Scan for the cell matching the given text and deliver its (x, y) coordinate at center. 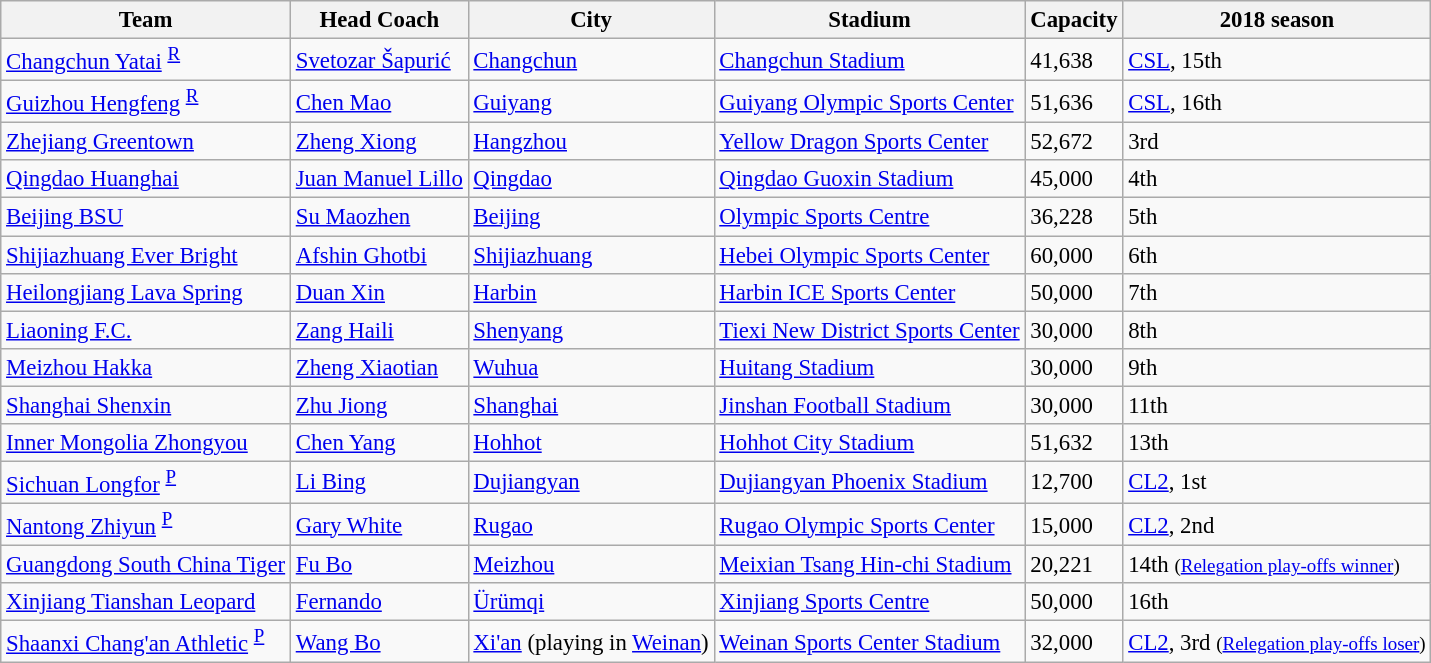
Beijing BSU (146, 217)
Guizhou Hengfeng R (146, 102)
Shanghai Shenxin (146, 405)
Stadium (870, 20)
Shijiazhuang Ever Bright (146, 255)
Hangzhou (591, 142)
3rd (1277, 142)
11th (1277, 405)
Guangdong South China Tiger (146, 565)
Meizhou (591, 565)
Jinshan Football Stadium (870, 405)
Guiyang (591, 102)
CSL, 15th (1277, 60)
Qingdao Guoxin Stadium (870, 179)
Zhu Jiong (379, 405)
Svetozar Šapurić (379, 60)
CSL, 16th (1277, 102)
4th (1277, 179)
Qingdao Huanghai (146, 179)
Duan Xin (379, 292)
15,000 (1074, 524)
2018 season (1277, 20)
Shaanxi Chang'an Athletic P (146, 642)
Afshin Ghotbi (379, 255)
51,632 (1074, 443)
City (591, 20)
Changchun Yatai R (146, 60)
Capacity (1074, 20)
Guiyang Olympic Sports Center (870, 102)
Sichuan Longfor P (146, 482)
Dujiangyan (591, 482)
Rugao (591, 524)
Hohhot (591, 443)
Gary White (379, 524)
Wuhua (591, 367)
Beijing (591, 217)
Weinan Sports Center Stadium (870, 642)
Shenyang (591, 330)
Inner Mongolia Zhongyou (146, 443)
Qingdao (591, 179)
CL2, 1st (1277, 482)
Yellow Dragon Sports Center (870, 142)
Wang Bo (379, 642)
Zhejiang Greentown (146, 142)
52,672 (1074, 142)
Shanghai (591, 405)
9th (1277, 367)
Head Coach (379, 20)
Juan Manuel Lillo (379, 179)
Zheng Xiaotian (379, 367)
Liaoning F.C. (146, 330)
7th (1277, 292)
Changchun Stadium (870, 60)
CL2, 3rd (Relegation play-offs loser) (1277, 642)
Zheng Xiong (379, 142)
Dujiangyan Phoenix Stadium (870, 482)
14th (Relegation play-offs winner) (1277, 565)
Fu Bo (379, 565)
Harbin ICE Sports Center (870, 292)
Xinjiang Sports Centre (870, 602)
Nantong Zhiyun P (146, 524)
Su Maozhen (379, 217)
CL2, 2nd (1277, 524)
Fernando (379, 602)
Meizhou Hakka (146, 367)
8th (1277, 330)
Meixian Tsang Hin-chi Stadium (870, 565)
51,636 (1074, 102)
Tiexi New District Sports Center (870, 330)
6th (1277, 255)
Chen Yang (379, 443)
36,228 (1074, 217)
Changchun (591, 60)
41,638 (1074, 60)
Ürümqi (591, 602)
16th (1277, 602)
45,000 (1074, 179)
Hebei Olympic Sports Center (870, 255)
13th (1277, 443)
12,700 (1074, 482)
Olympic Sports Centre (870, 217)
Heilongjiang Lava Spring (146, 292)
32,000 (1074, 642)
Huitang Stadium (870, 367)
Rugao Olympic Sports Center (870, 524)
Team (146, 20)
5th (1277, 217)
Harbin (591, 292)
Hohhot City Stadium (870, 443)
Chen Mao (379, 102)
60,000 (1074, 255)
Xi'an (playing in Weinan) (591, 642)
Zang Haili (379, 330)
Xinjiang Tianshan Leopard (146, 602)
Li Bing (379, 482)
Shijiazhuang (591, 255)
20,221 (1074, 565)
